Provide the [x, y] coordinate of the cell's center where the given text is located.  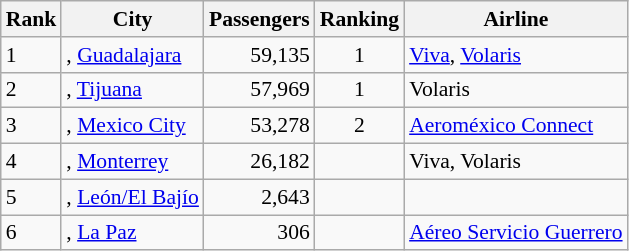
Rank [32, 19]
, Mexico City [132, 126]
, Tijuana [132, 90]
Aéreo Servicio Guerrero [516, 233]
306 [260, 233]
26,182 [260, 162]
Airline [516, 19]
City [132, 19]
Ranking [360, 19]
Passengers [260, 19]
3 [32, 126]
5 [32, 197]
, León/El Bajío [132, 197]
2,643 [260, 197]
6 [32, 233]
4 [32, 162]
Volaris [516, 90]
, Guadalajara [132, 55]
Aeroméxico Connect [516, 126]
57,969 [260, 90]
59,135 [260, 55]
, La Paz [132, 233]
, Monterrey [132, 162]
53,278 [260, 126]
